For the text-containing cell, return its midpoint in [x, y] coordinate format. 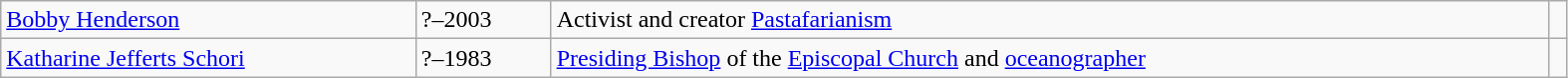
Activist and creator Pastafarianism [1050, 20]
Presiding Bishop of the Episcopal Church and oceanographer [1050, 58]
?–2003 [483, 20]
?–1983 [483, 58]
Katharine Jefferts Schori [209, 58]
Bobby Henderson [209, 20]
